Capture the cell that displays the provided text and extract its (X, Y) central coordinate. 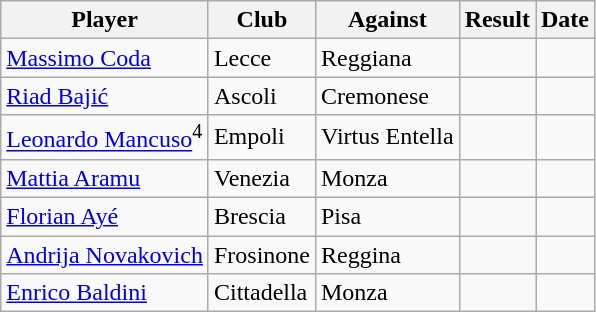
Virtus Entella (387, 138)
Against (387, 20)
Frosinone (262, 255)
Lecce (262, 58)
Player (105, 20)
Date (566, 20)
Reggina (387, 255)
Andrija Novakovich (105, 255)
Club (262, 20)
Empoli (262, 138)
Enrico Baldini (105, 293)
Leonardo Mancuso4 (105, 138)
Riad Bajić (105, 96)
Brescia (262, 217)
Venezia (262, 178)
Massimo Coda (105, 58)
Cremonese (387, 96)
Result (497, 20)
Pisa (387, 217)
Florian Ayé (105, 217)
Mattia Aramu (105, 178)
Reggiana (387, 58)
Cittadella (262, 293)
Ascoli (262, 96)
